From the cell containing the given text, extract its center point as (X, Y) coordinate. 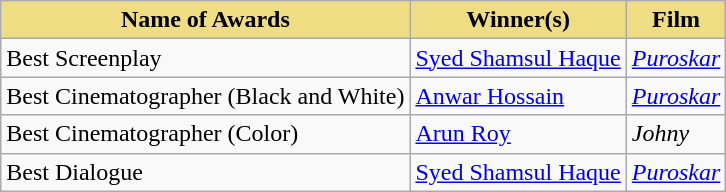
Anwar Hossain (518, 96)
Best Cinematographer (Color) (206, 134)
Name of Awards (206, 20)
Winner(s) (518, 20)
Best Dialogue (206, 172)
Film (676, 20)
Best Cinematographer (Black and White) (206, 96)
Johny (676, 134)
Best Screenplay (206, 58)
Arun Roy (518, 134)
